Find where the given text appears and provide that cell's center as (X, Y) coordinate. 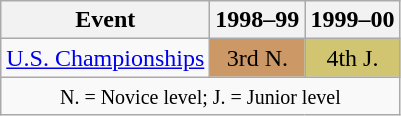
1999–00 (352, 20)
3rd N. (258, 58)
U.S. Championships (106, 58)
4th J. (352, 58)
N. = Novice level; J. = Junior level (200, 96)
1998–99 (258, 20)
Event (106, 20)
